Capture the cell that displays the provided text and extract its (x, y) central coordinate. 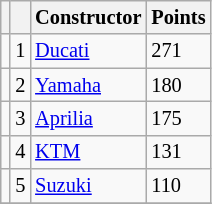
Suzuki (88, 186)
Points (178, 17)
175 (178, 118)
271 (178, 51)
5 (20, 186)
Constructor (88, 17)
Yamaha (88, 85)
Aprilia (88, 118)
110 (178, 186)
4 (20, 152)
Ducati (88, 51)
3 (20, 118)
KTM (88, 152)
180 (178, 85)
131 (178, 152)
2 (20, 85)
1 (20, 51)
